Provide the (x, y) coordinate of the cell's center where the given text is located.  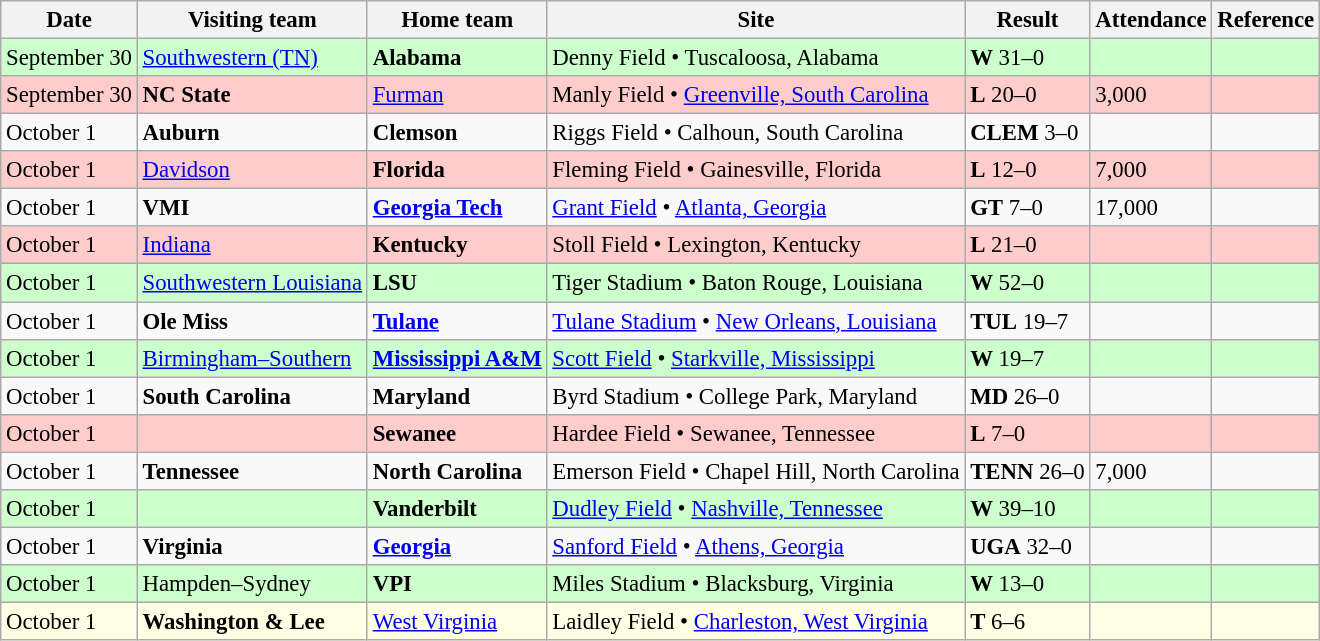
Hardee Field • Sewanee, Tennessee (756, 433)
Davidson (252, 170)
Sewanee (457, 433)
Indiana (252, 245)
Auburn (252, 133)
Laidley Field • Charleston, West Virginia (756, 621)
Denny Field • Tuscaloosa, Alabama (756, 58)
Stoll Field • Lexington, Kentucky (756, 245)
CLEM 3–0 (1028, 133)
Virginia (252, 546)
Washington & Lee (252, 621)
Home team (457, 20)
South Carolina (252, 396)
North Carolina (457, 471)
MD 26–0 (1028, 396)
Site (756, 20)
L 21–0 (1028, 245)
Emerson Field • Chapel Hill, North Carolina (756, 471)
Georgia Tech (457, 208)
Southwestern (TN) (252, 58)
Fleming Field • Gainesville, Florida (756, 170)
L 12–0 (1028, 170)
Georgia (457, 546)
Date (69, 20)
Sanford Field • Athens, Georgia (756, 546)
L 20–0 (1028, 95)
LSU (457, 283)
Dudley Field • Nashville, Tennessee (756, 509)
Visiting team (252, 20)
Tiger Stadium • Baton Rouge, Louisiana (756, 283)
Result (1028, 20)
Maryland (457, 396)
Ole Miss (252, 321)
L 7–0 (1028, 433)
Scott Field • Starkville, Mississippi (756, 358)
Florida (457, 170)
W 31–0 (1028, 58)
W 52–0 (1028, 283)
Reference (1266, 20)
W 13–0 (1028, 584)
TENN 26–0 (1028, 471)
Birmingham–Southern (252, 358)
Tulane Stadium • New Orleans, Louisiana (756, 321)
Kentucky (457, 245)
Alabama (457, 58)
Hampden–Sydney (252, 584)
West Virginia (457, 621)
Tulane (457, 321)
T 6–6 (1028, 621)
Southwestern Louisiana (252, 283)
UGA 32–0 (1028, 546)
Miles Stadium • Blacksburg, Virginia (756, 584)
Byrd Stadium • College Park, Maryland (756, 396)
Clemson (457, 133)
VPI (457, 584)
W 39–10 (1028, 509)
GT 7–0 (1028, 208)
VMI (252, 208)
17,000 (1151, 208)
TUL 19–7 (1028, 321)
3,000 (1151, 95)
Tennessee (252, 471)
Mississippi A&M (457, 358)
Vanderbilt (457, 509)
NC State (252, 95)
Grant Field • Atlanta, Georgia (756, 208)
Manly Field • Greenville, South Carolina (756, 95)
W 19–7 (1028, 358)
Riggs Field • Calhoun, South Carolina (756, 133)
Attendance (1151, 20)
Furman (457, 95)
